Provide the (X, Y) coordinate of the cell's center where the given text is located.  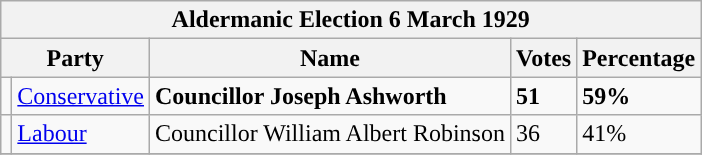
Name (330, 58)
51 (543, 96)
59% (639, 96)
Conservative (81, 96)
Aldermanic Election 6 March 1929 (351, 20)
Party (76, 58)
Percentage (639, 58)
Votes (543, 58)
41% (639, 134)
Labour (81, 134)
Councillor William Albert Robinson (330, 134)
36 (543, 134)
Councillor Joseph Ashworth (330, 96)
